Locate the cell with the specified text and output its (X, Y) center coordinate. 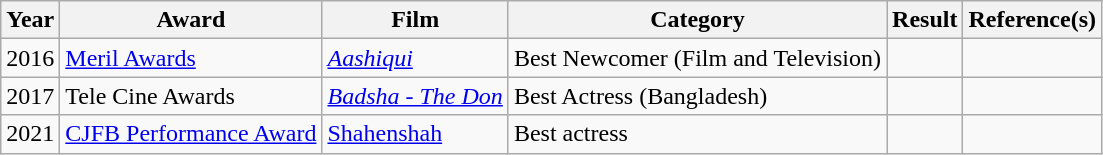
2016 (30, 58)
Meril Awards (191, 58)
2017 (30, 96)
Result (925, 20)
Shahenshah (415, 134)
Tele Cine Awards (191, 96)
Aashiqui (415, 58)
Reference(s) (1032, 20)
CJFB Performance Award (191, 134)
Best Actress (Bangladesh) (697, 96)
Year (30, 20)
Badsha - The Don (415, 96)
Best Newcomer (Film and Television) (697, 58)
Film (415, 20)
Best actress (697, 134)
Category (697, 20)
Award (191, 20)
2021 (30, 134)
